Capture the cell that displays the provided text and extract its (x, y) central coordinate. 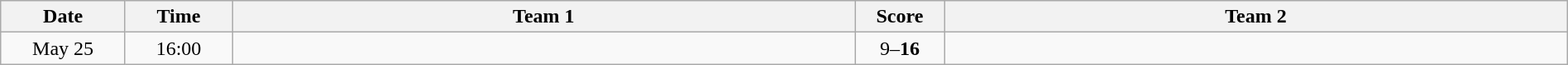
9–16 (900, 48)
Team 2 (1256, 17)
Team 1 (544, 17)
Date (63, 17)
Time (179, 17)
May 25 (63, 48)
16:00 (179, 48)
Score (900, 17)
